Output the [x, y] coordinate of the center of the cell containing the given text.  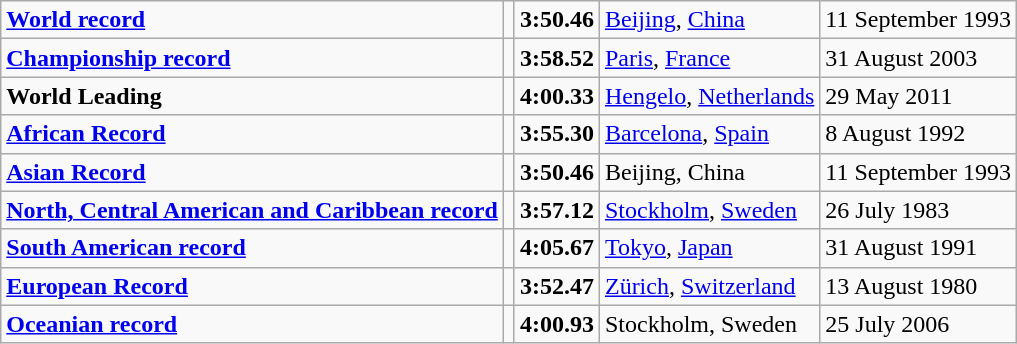
31 August 2003 [918, 58]
North, Central American and Caribbean record [252, 210]
4:00.33 [556, 96]
Asian Record [252, 172]
29 May 2011 [918, 96]
26 July 1983 [918, 210]
3:55.30 [556, 134]
8 August 1992 [918, 134]
3:58.52 [556, 58]
3:52.47 [556, 286]
European Record [252, 286]
South American record [252, 248]
13 August 1980 [918, 286]
World Leading [252, 96]
Championship record [252, 58]
4:05.67 [556, 248]
Hengelo, Netherlands [709, 96]
25 July 2006 [918, 324]
3:57.12 [556, 210]
31 August 1991 [918, 248]
Paris, France [709, 58]
Zürich, Switzerland [709, 286]
African Record [252, 134]
Barcelona, Spain [709, 134]
World record [252, 20]
Oceanian record [252, 324]
4:00.93 [556, 324]
Tokyo, Japan [709, 248]
